Capture the cell that displays the provided text and extract its (X, Y) central coordinate. 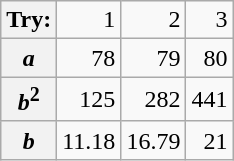
b2 (29, 100)
441 (210, 100)
3 (210, 20)
11.18 (89, 140)
125 (89, 100)
16.79 (154, 140)
Try: (29, 20)
21 (210, 140)
79 (154, 58)
1 (89, 20)
282 (154, 100)
b (29, 140)
80 (210, 58)
2 (154, 20)
a (29, 58)
78 (89, 58)
